Extract the (x, y) coordinate from the center of the cell holding the provided text.  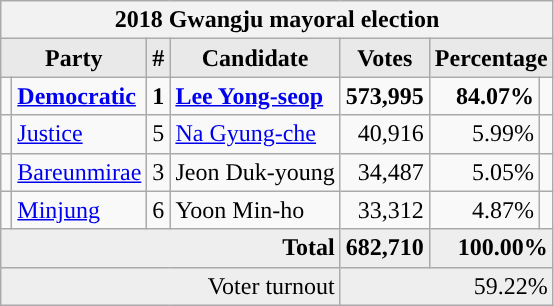
Jeon Duk-young (255, 172)
3 (158, 172)
6 (158, 210)
1 (158, 96)
Percentage (491, 58)
Voter turnout (171, 286)
Total (171, 248)
Justice (80, 134)
573,995 (384, 96)
Party (74, 58)
Yoon Min-ho (255, 210)
Na Gyung-che (255, 134)
# (158, 58)
Democratic (80, 96)
84.07% (484, 96)
2018 Gwangju mayoral election (277, 20)
Candidate (255, 58)
Lee Yong-seop (255, 96)
5.05% (484, 172)
5.99% (484, 134)
40,916 (384, 134)
34,487 (384, 172)
Minjung (80, 210)
Votes (384, 58)
Bareunmirae (80, 172)
5 (158, 134)
682,710 (384, 248)
4.87% (484, 210)
100.00% (491, 248)
33,312 (384, 210)
59.22% (446, 286)
